Identify which cell holds the provided text, then report its [x, y] central coordinate. 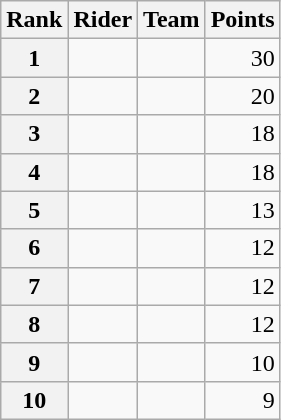
7 [34, 286]
4 [34, 172]
3 [34, 134]
5 [34, 210]
13 [242, 210]
Rider [103, 20]
Rank [34, 20]
Team [172, 20]
30 [242, 58]
1 [34, 58]
8 [34, 324]
Points [242, 20]
2 [34, 96]
6 [34, 248]
20 [242, 96]
